Search for the cell housing the specified text and yield its [X, Y] center coordinate. 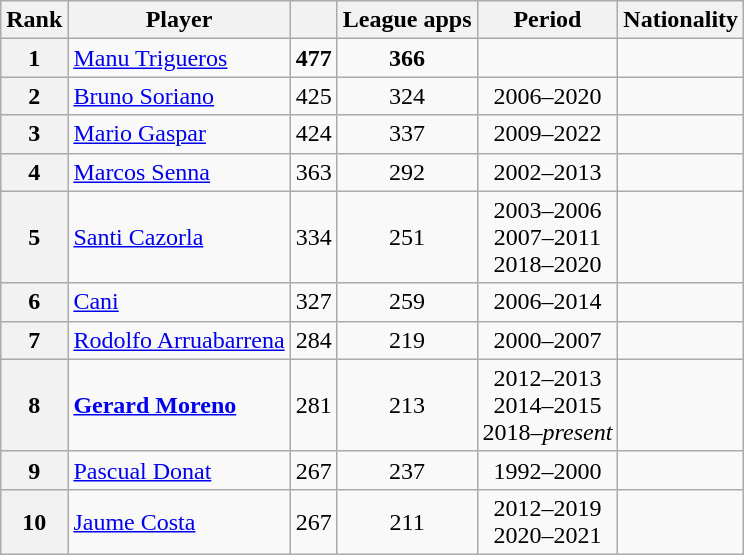
10 [34, 522]
8 [34, 405]
Mario Gaspar [179, 134]
Pascual Donat [179, 470]
Manu Trigueros [179, 58]
284 [314, 340]
Period [548, 20]
213 [407, 405]
9 [34, 470]
219 [407, 340]
337 [407, 134]
Nationality [681, 20]
Rank [34, 20]
Gerard Moreno [179, 405]
292 [407, 172]
Jaume Costa [179, 522]
2012–20132014–20152018–present [548, 405]
2000–2007 [548, 340]
2003–20062007–20112018–2020 [548, 237]
5 [34, 237]
1 [34, 58]
Player [179, 20]
237 [407, 470]
Marcos Senna [179, 172]
281 [314, 405]
Cani [179, 302]
6 [34, 302]
425 [314, 96]
Bruno Soriano [179, 96]
Rodolfo Arruabarrena [179, 340]
259 [407, 302]
1992–2000 [548, 470]
324 [407, 96]
3 [34, 134]
424 [314, 134]
211 [407, 522]
2 [34, 96]
477 [314, 58]
363 [314, 172]
League apps [407, 20]
2012–20192020–2021 [548, 522]
4 [34, 172]
2002–2013 [548, 172]
334 [314, 237]
251 [407, 237]
327 [314, 302]
2006–2020 [548, 96]
2006–2014 [548, 302]
Santi Cazorla [179, 237]
2009–2022 [548, 134]
7 [34, 340]
366 [407, 58]
